Find where the given text appears and provide that cell's center as (X, Y) coordinate. 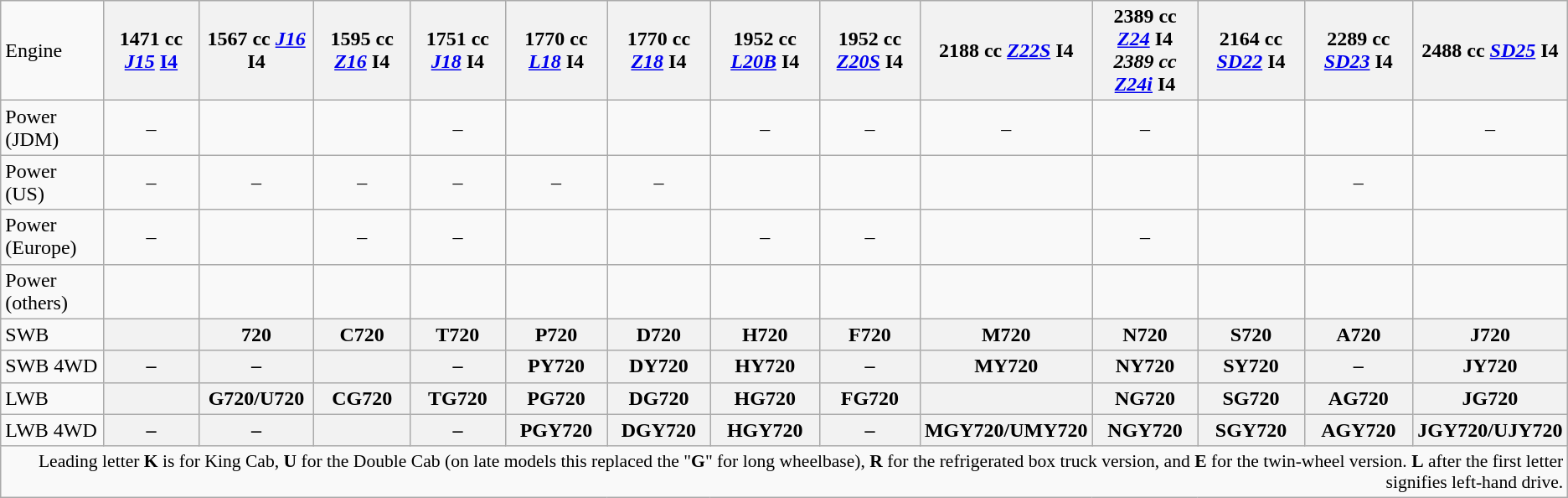
Power (US) (52, 183)
DGY720 (658, 430)
AG720 (1359, 398)
H720 (765, 335)
TG720 (458, 398)
PY720 (556, 366)
MGY720/UMY720 (1006, 430)
FG720 (869, 398)
2389 cc Z24 I42389 cc Z24i I4 (1145, 50)
HY720 (765, 366)
PG720 (556, 398)
Power (Europe) (52, 236)
HG720 (765, 398)
G720/U720 (256, 398)
2188 cc Z22S I4 (1006, 50)
D720 (658, 335)
T720 (458, 335)
CG720 (362, 398)
DY720 (658, 366)
NG720 (1145, 398)
SY720 (1251, 366)
C720 (362, 335)
NGY720 (1145, 430)
LWB 4WD (52, 430)
NY720 (1145, 366)
Power (JDM) (52, 127)
Engine (52, 50)
DG720 (658, 398)
HGY720 (765, 430)
1770 cc L18 I4 (556, 50)
1595 cc Z16 I4 (362, 50)
2164 cc SD22 I4 (1251, 50)
J720 (1491, 335)
N720 (1145, 335)
1770 cc Z18 I4 (658, 50)
JG720 (1491, 398)
SG720 (1251, 398)
2488 cc SD25 I4 (1491, 50)
F720 (869, 335)
JY720 (1491, 366)
2289 cc SD23 I4 (1359, 50)
AGY720 (1359, 430)
Power (others) (52, 292)
1952 cc Z20S I4 (869, 50)
PGY720 (556, 430)
S720 (1251, 335)
SGY720 (1251, 430)
SWB 4WD (52, 366)
1471 cc J15 I4 (152, 50)
720 (256, 335)
1567 cc J16 I4 (256, 50)
P720 (556, 335)
JGY720/UJY720 (1491, 430)
MY720 (1006, 366)
LWB (52, 398)
1751 cc J18 I4 (458, 50)
1952 cc L20B I4 (765, 50)
SWB (52, 335)
A720 (1359, 335)
M720 (1006, 335)
